Return the (x, y) coordinate for the center point of the cell that contains the specified text.  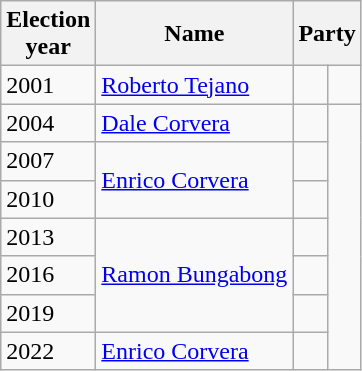
2022 (48, 351)
Party (327, 34)
Electionyear (48, 34)
2010 (48, 199)
Ramon Bungabong (194, 275)
Roberto Tejano (194, 85)
2013 (48, 237)
2001 (48, 85)
2019 (48, 313)
Name (194, 34)
2007 (48, 161)
2016 (48, 275)
Dale Corvera (194, 123)
2004 (48, 123)
